Provide the [X, Y] coordinate of the cell's center where the given text is located.  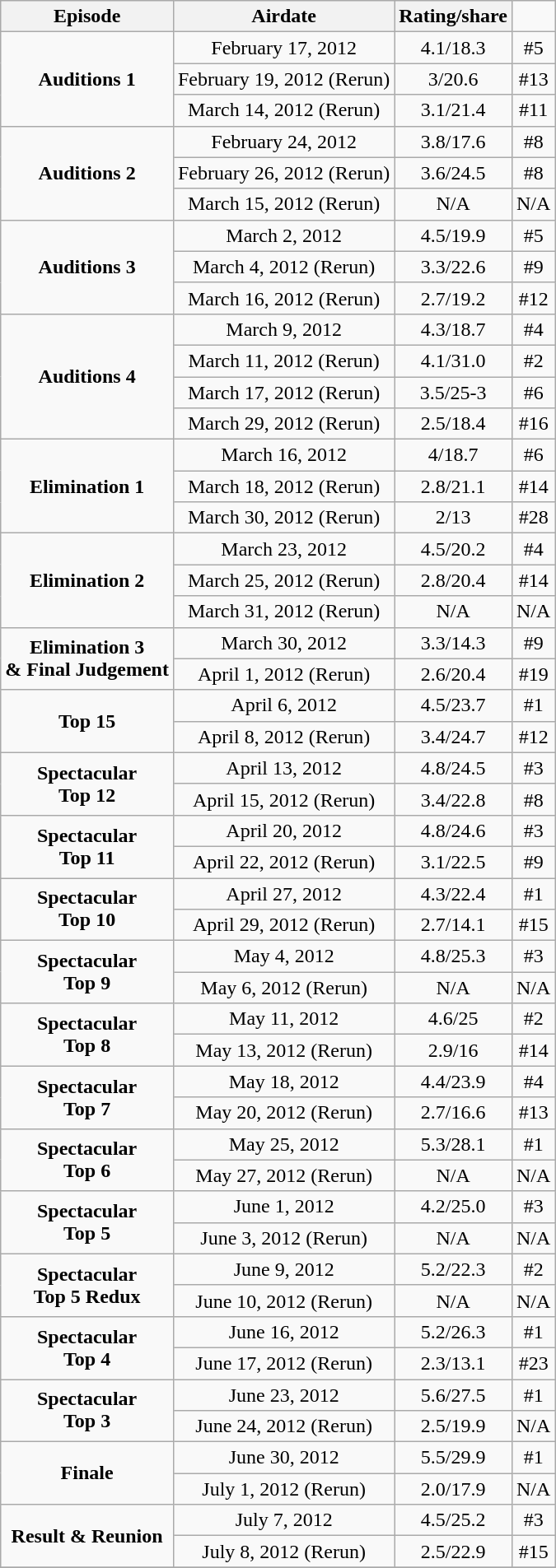
March 30, 2012 [283, 643]
5.5/29.9 [453, 1458]
February 26, 2012 (Rerun) [283, 173]
4.1/18.3 [453, 48]
4.8/24.5 [453, 768]
March 9, 2012 [283, 329]
SpectacularTop 5 [87, 1222]
SpectacularTop 3 [87, 1411]
3.4/22.8 [453, 799]
Elimination 2 [87, 580]
March 25, 2012 (Rerun) [283, 580]
3.5/25-3 [453, 393]
SpectacularTop 8 [87, 1035]
March 30, 2012 (Rerun) [283, 518]
2.7/16.6 [453, 1113]
#19 [533, 674]
May 4, 2012 [283, 956]
Elimination 1 [87, 486]
4.5/19.9 [453, 235]
March 18, 2012 (Rerun) [283, 486]
#11 [533, 110]
May 20, 2012 (Rerun) [283, 1113]
5.6/27.5 [453, 1395]
March 29, 2012 (Rerun) [283, 424]
5.3/28.1 [453, 1144]
April 20, 2012 [283, 831]
July 1, 2012 (Rerun) [283, 1489]
4.4/23.9 [453, 1082]
2.5/22.9 [453, 1552]
Auditions 1 [87, 79]
3.3/14.3 [453, 643]
SpectacularTop 9 [87, 972]
3.6/24.5 [453, 173]
Airdate [283, 16]
4.5/23.7 [453, 705]
2.3/13.1 [453, 1363]
2.9/16 [453, 1050]
SpectacularTop 11 [87, 846]
June 16, 2012 [283, 1332]
2/13 [453, 518]
July 7, 2012 [283, 1520]
June 30, 2012 [283, 1458]
3.3/22.6 [453, 267]
May 27, 2012 (Rerun) [283, 1175]
SpectacularTop 10 [87, 909]
3.1/22.5 [453, 862]
April 22, 2012 (Rerun) [283, 862]
June 17, 2012 (Rerun) [283, 1363]
March 11, 2012 (Rerun) [283, 361]
June 10, 2012 (Rerun) [283, 1300]
June 9, 2012 [283, 1269]
Episode [87, 16]
Result & Reunion [87, 1536]
June 1, 2012 [283, 1207]
3.8/17.6 [453, 142]
#16 [533, 424]
June 23, 2012 [283, 1395]
May 6, 2012 (Rerun) [283, 988]
SpectacularTop 5 Redux [87, 1285]
3.1/21.4 [453, 110]
May 11, 2012 [283, 1019]
2.6/20.4 [453, 674]
4.6/25 [453, 1019]
April 13, 2012 [283, 768]
March 15, 2012 (Rerun) [283, 204]
SpectacularTop 6 [87, 1160]
2.8/21.1 [453, 486]
SpectacularTop 4 [87, 1347]
4.5/25.2 [453, 1520]
February 17, 2012 [283, 48]
March 4, 2012 (Rerun) [283, 267]
Auditions 2 [87, 173]
June 24, 2012 (Rerun) [283, 1426]
May 18, 2012 [283, 1082]
March 14, 2012 (Rerun) [283, 110]
2.5/18.4 [453, 424]
April 15, 2012 (Rerun) [283, 799]
March 17, 2012 (Rerun) [283, 393]
March 16, 2012 (Rerun) [283, 298]
April 27, 2012 [283, 893]
March 23, 2012 [283, 549]
2.5/19.9 [453, 1426]
April 6, 2012 [283, 705]
July 8, 2012 (Rerun) [283, 1552]
April 29, 2012 (Rerun) [283, 925]
2.7/19.2 [453, 298]
March 2, 2012 [283, 235]
5.2/26.3 [453, 1332]
May 25, 2012 [283, 1144]
Top 15 [87, 721]
4.8/25.3 [453, 956]
March 31, 2012 (Rerun) [283, 612]
Rating/share [453, 16]
April 1, 2012 (Rerun) [283, 674]
4.8/24.6 [453, 831]
June 3, 2012 (Rerun) [283, 1238]
4.3/18.7 [453, 329]
2.8/20.4 [453, 580]
March 16, 2012 [283, 455]
#23 [533, 1363]
May 13, 2012 (Rerun) [283, 1050]
4.2/25.0 [453, 1207]
2.0/17.9 [453, 1489]
3/20.6 [453, 79]
4.3/22.4 [453, 893]
Auditions 3 [87, 267]
4.1/31.0 [453, 361]
April 8, 2012 (Rerun) [283, 737]
#28 [533, 518]
3.4/24.7 [453, 737]
February 19, 2012 (Rerun) [283, 79]
February 24, 2012 [283, 142]
4/18.7 [453, 455]
5.2/22.3 [453, 1269]
Auditions 4 [87, 376]
Finale [87, 1473]
Elimination 3 & Final Judgement [87, 658]
SpectacularTop 12 [87, 784]
4.5/20.2 [453, 549]
2.7/14.1 [453, 925]
SpectacularTop 7 [87, 1097]
